Provide the (X, Y) coordinate of the cell's center where the given text is located.  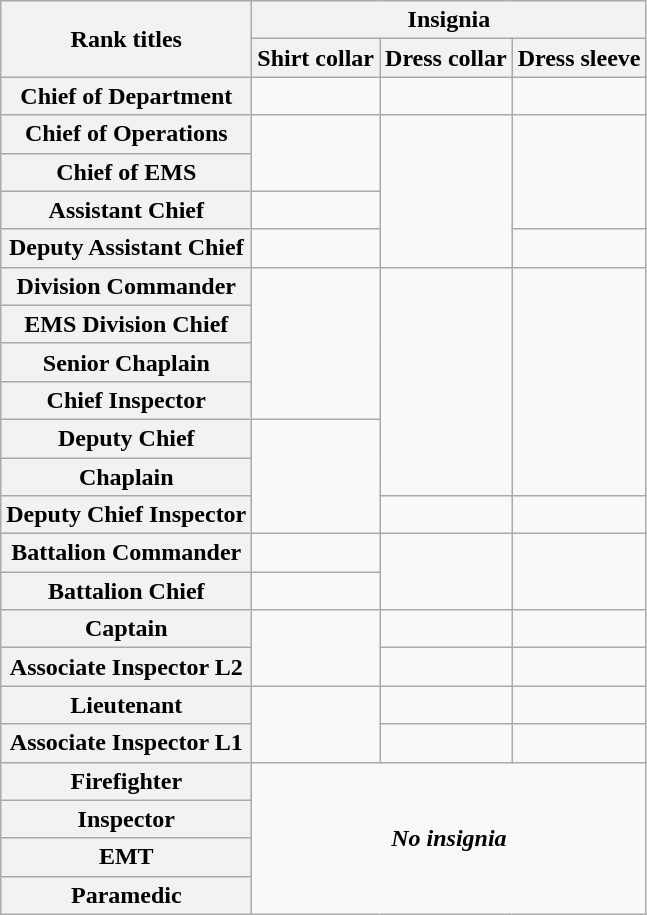
Dress collar (446, 58)
Rank titles (126, 39)
Paramedic (126, 895)
Dress sleeve (579, 58)
Deputy Assistant Chief (126, 248)
Battalion Commander (126, 553)
Chief Inspector (126, 400)
Lieutenant (126, 705)
Firefighter (126, 781)
Chief of Department (126, 96)
Deputy Chief (126, 438)
Assistant Chief (126, 210)
Insignia (449, 20)
No insignia (449, 838)
Captain (126, 629)
Senior Chaplain (126, 362)
Battalion Chief (126, 591)
Chaplain (126, 477)
Associate Inspector L1 (126, 743)
Chief of Operations (126, 134)
Associate Inspector L2 (126, 667)
Inspector (126, 819)
EMS Division Chief (126, 324)
EMT (126, 857)
Division Commander (126, 286)
Chief of EMS (126, 172)
Deputy Chief Inspector (126, 515)
Shirt collar (316, 58)
